For the text-containing cell, return its midpoint in (x, y) coordinate format. 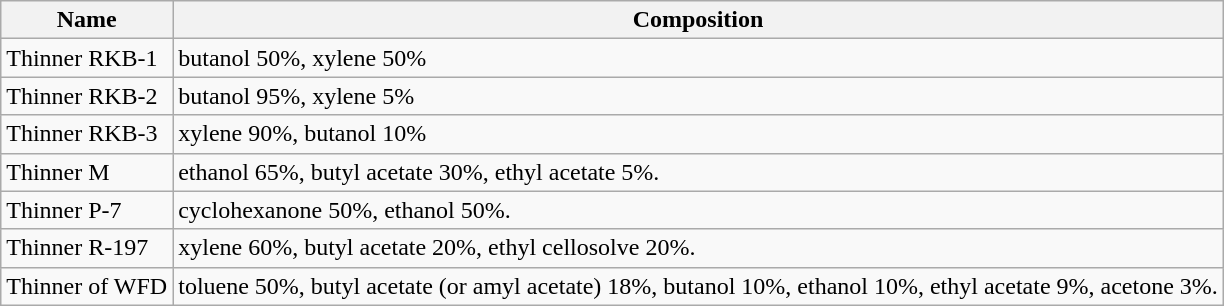
Thinner RKB-3 (87, 134)
Name (87, 20)
Thinner R-197 (87, 248)
xylene 60%, butyl acetate 20%, ethyl cellosolve 20%. (698, 248)
Composition (698, 20)
cyclohexanone 50%, ethanol 50%. (698, 210)
ethanol 65%, butyl acetate 30%, ethyl acetate 5%. (698, 172)
Thinner of WFD (87, 286)
Thinner P-7 (87, 210)
Thinner RKB-1 (87, 58)
toluene 50%, butyl acetate (or amyl acetate) 18%, butanol 10%, ethanol 10%, ethyl acetate 9%, acetone 3%. (698, 286)
Thinner RKB-2 (87, 96)
butanol 50%, xylene 50% (698, 58)
Thinner M (87, 172)
xylene 90%, butanol 10% (698, 134)
butanol 95%, xylene 5% (698, 96)
